From the cell containing the given text, extract its center point as [X, Y] coordinate. 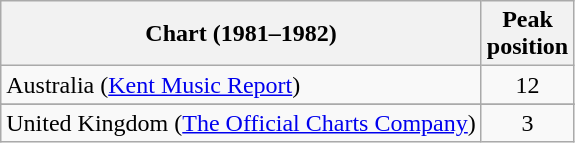
Peakposition [527, 34]
12 [527, 85]
3 [527, 123]
Chart (1981–1982) [242, 34]
United Kingdom (The Official Charts Company) [242, 123]
Australia (Kent Music Report) [242, 85]
